Find where the given text appears and provide that cell's center as (X, Y) coordinate. 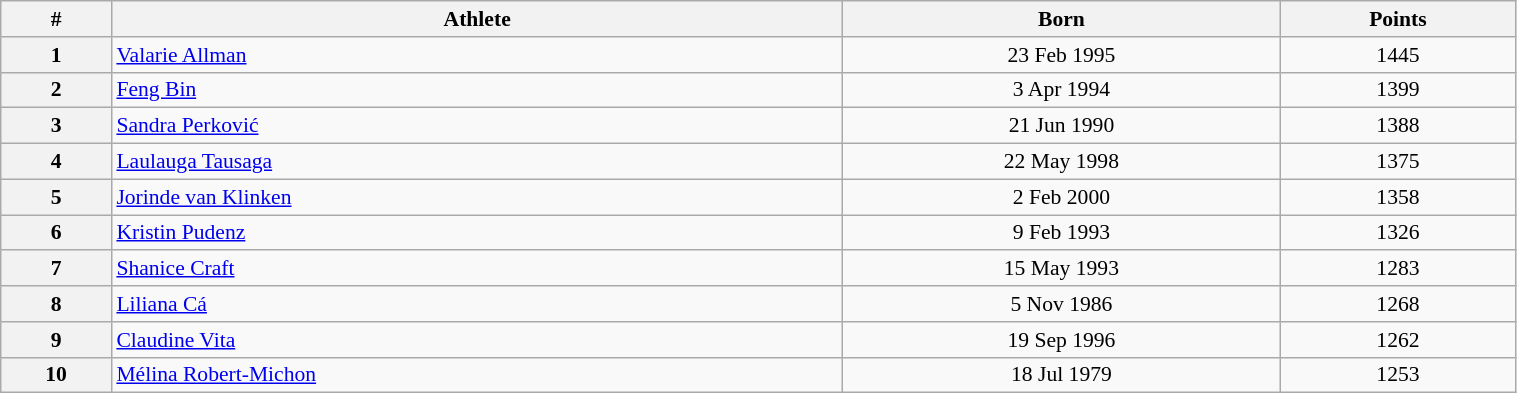
1445 (1398, 55)
6 (56, 233)
19 Sep 1996 (1062, 340)
Valarie Allman (477, 55)
5 Nov 1986 (1062, 304)
1262 (1398, 340)
Laulauga Tausaga (477, 162)
Claudine Vita (477, 340)
2 (56, 90)
9 (56, 340)
Athlete (477, 19)
9 Feb 1993 (1062, 233)
23 Feb 1995 (1062, 55)
Shanice Craft (477, 269)
4 (56, 162)
Points (1398, 19)
1388 (1398, 126)
1268 (1398, 304)
1399 (1398, 90)
1253 (1398, 375)
15 May 1993 (1062, 269)
Liliana Cá (477, 304)
1326 (1398, 233)
Jorinde van Klinken (477, 197)
21 Jun 1990 (1062, 126)
Sandra Perković (477, 126)
Feng Bin (477, 90)
1283 (1398, 269)
2 Feb 2000 (1062, 197)
10 (56, 375)
5 (56, 197)
# (56, 19)
18 Jul 1979 (1062, 375)
Mélina Robert-Michon (477, 375)
3 Apr 1994 (1062, 90)
1 (56, 55)
7 (56, 269)
1375 (1398, 162)
Born (1062, 19)
22 May 1998 (1062, 162)
Kristin Pudenz (477, 233)
3 (56, 126)
1358 (1398, 197)
8 (56, 304)
